Determine the (X, Y) coordinate at the center of the cell enclosing the given text.  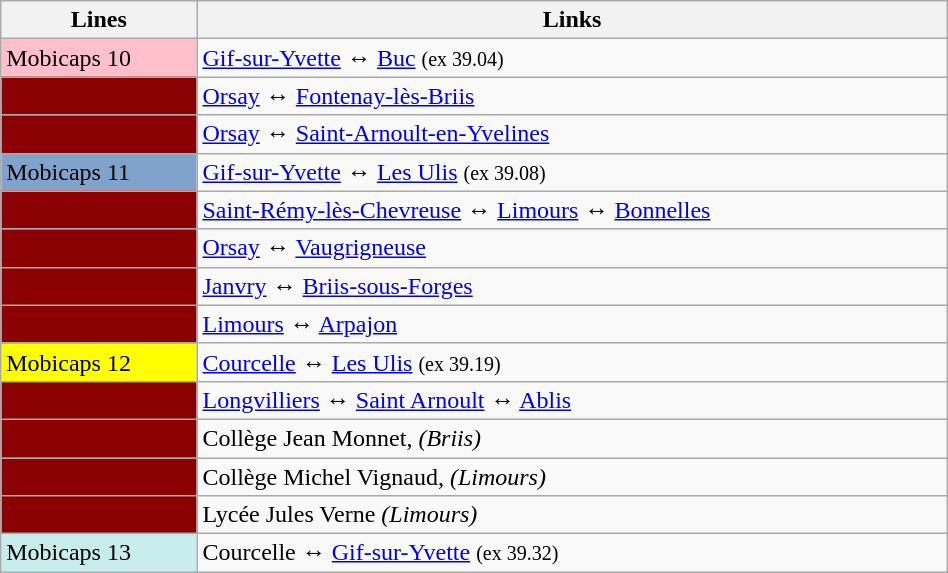
Orsay ↔ Fontenay-lès-Briis (572, 96)
Saint-Rémy-lès-Chevreuse ↔ Limours ↔ Bonnelles (572, 210)
Courcelle ↔ Gif-sur-Yvette (ex 39.32) (572, 553)
Gif-sur-Yvette ↔ Buc (ex 39.04) (572, 58)
Courcelle ↔ Les Ulis (ex 39.19) (572, 362)
Limours ↔ Arpajon (572, 324)
Collège Michel Vignaud, (Limours) (572, 477)
Lycée Jules Verne (Limours) (572, 515)
Orsay ↔ Vaugrigneuse (572, 248)
Mobicaps 10 (99, 58)
Janvry ↔ Briis-sous-Forges (572, 286)
Longvilliers ↔ Saint Arnoult ↔ Ablis (572, 400)
Collège Jean Monnet, (Briis) (572, 438)
Gif-sur-Yvette ↔ Les Ulis (ex 39.08) (572, 172)
Mobicaps 13 (99, 553)
Lines (99, 20)
Links (572, 20)
Orsay ↔ Saint-Arnoult-en-Yvelines (572, 134)
Mobicaps 11 (99, 172)
Mobicaps 12 (99, 362)
